Extract the [X, Y] coordinate from the center of the cell holding the provided text.  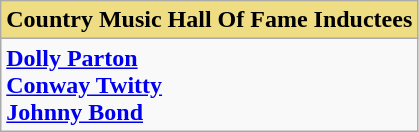
Dolly PartonConway TwittyJohnny Bond [210, 85]
Country Music Hall Of Fame Inductees [210, 20]
